Extract the (X, Y) coordinate from the center of the cell holding the provided text.  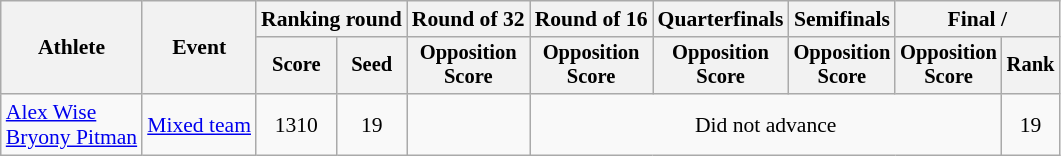
Athlete (72, 48)
Alex WiseBryony Pitman (72, 124)
Seed (372, 66)
Final / (977, 19)
Ranking round (332, 19)
1310 (296, 124)
Round of 16 (592, 19)
Mixed team (199, 124)
Semifinals (842, 19)
Event (199, 48)
Round of 32 (468, 19)
Rank (1031, 66)
Quarterfinals (721, 19)
Did not advance (766, 124)
Score (296, 66)
